Locate the cell with the specified text and output its (X, Y) center coordinate. 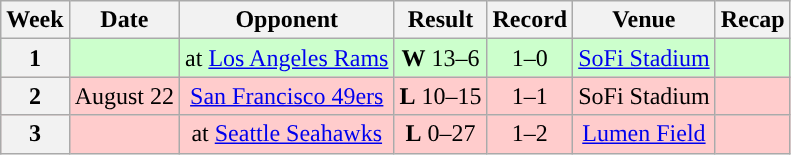
August 22 (124, 96)
at Seattle Seahawks (287, 134)
1–2 (530, 134)
Result (440, 20)
Recap (752, 20)
L 10–15 (440, 96)
Date (124, 20)
3 (35, 134)
1–1 (530, 96)
W 13–6 (440, 58)
San Francisco 49ers (287, 96)
L 0–27 (440, 134)
Opponent (287, 20)
at Los Angeles Rams (287, 58)
Record (530, 20)
2 (35, 96)
Venue (644, 20)
1–0 (530, 58)
1 (35, 58)
Lumen Field (644, 134)
Week (35, 20)
